Extract the [x, y] coordinate from the center of the cell holding the provided text.  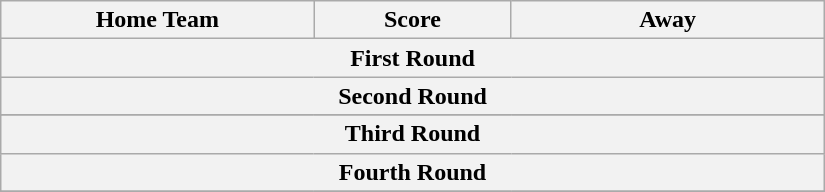
Second Round [413, 96]
First Round [413, 58]
Score [412, 20]
Away [668, 20]
Third Round [413, 134]
Fourth Round [413, 172]
Home Team [158, 20]
